Search for the cell housing the specified text and yield its [x, y] center coordinate. 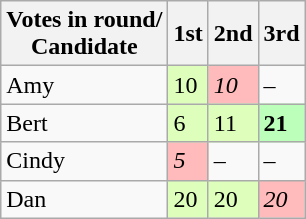
Cindy [84, 161]
Votes in round/Candidate [84, 34]
2nd [233, 34]
Amy [84, 85]
11 [233, 123]
5 [188, 161]
3rd [282, 34]
1st [188, 34]
6 [188, 123]
Bert [84, 123]
Dan [84, 199]
21 [282, 123]
